Search for the cell housing the specified text and yield its [x, y] center coordinate. 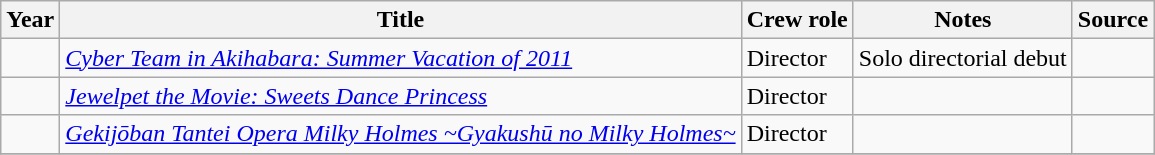
Title [400, 20]
Gekijōban Tantei Opera Milky Holmes ~Gyakushū no Milky Holmes~ [400, 134]
Solo directorial debut [962, 58]
Cyber Team in Akihabara: Summer Vacation of 2011 [400, 58]
Source [1112, 20]
Crew role [797, 20]
Jewelpet the Movie: Sweets Dance Princess [400, 96]
Year [30, 20]
Notes [962, 20]
